Extract the [x, y] coordinate from the center of the cell holding the provided text.  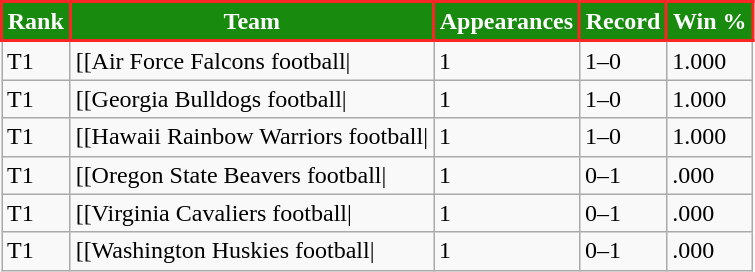
[[Air Force Falcons football| [252, 60]
[[Oregon State Beavers football| [252, 175]
Team [252, 22]
Win % [710, 22]
[[Hawaii Rainbow Warriors football| [252, 137]
Appearances [507, 22]
Rank [36, 22]
Record [622, 22]
[[Georgia Bulldogs football| [252, 99]
[[Virginia Cavaliers football| [252, 213]
[[Washington Huskies football| [252, 251]
